Provide the (X, Y) coordinate of the cell's center where the given text is located.  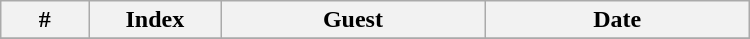
Guest (353, 20)
# (45, 20)
Date (617, 20)
Index (155, 20)
